From the cell containing the given text, extract its center point as [x, y] coordinate. 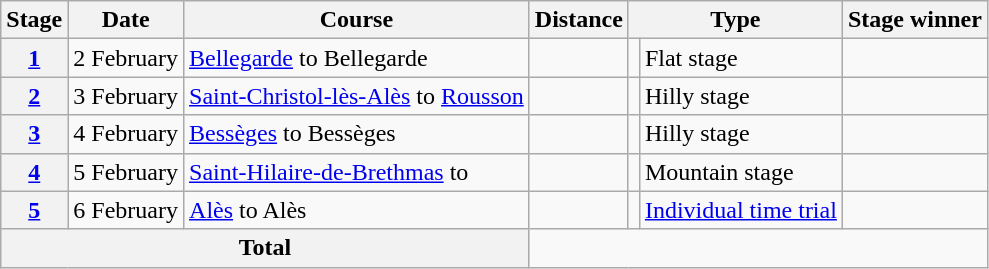
Stage [34, 20]
Alès to Alès [357, 210]
4 [34, 172]
Bessèges to Bessèges [357, 134]
3 February [126, 96]
4 February [126, 134]
Mountain stage [740, 172]
Total [266, 248]
Saint-Hilaire-de-Brethmas to [357, 172]
2 February [126, 58]
Type [735, 20]
Date [126, 20]
3 [34, 134]
Distance [578, 20]
Individual time trial [740, 210]
6 February [126, 210]
Stage winner [914, 20]
5 February [126, 172]
Course [357, 20]
1 [34, 58]
5 [34, 210]
Bellegarde to Bellegarde [357, 58]
2 [34, 96]
Flat stage [740, 58]
Saint-Christol-lès-Alès to Rousson [357, 96]
